Capture the cell that displays the provided text and extract its [x, y] central coordinate. 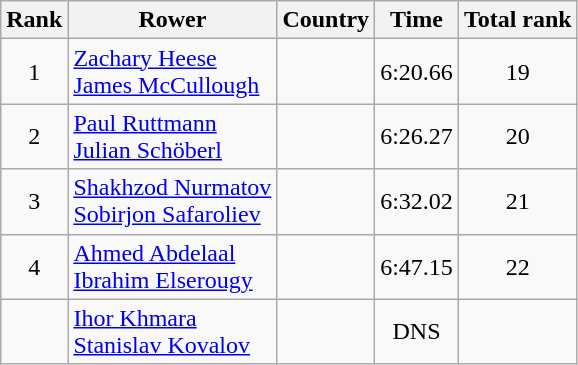
Ahmed AbdelaalIbrahim Elserougy [172, 266]
20 [518, 136]
1 [34, 72]
6:20.66 [417, 72]
21 [518, 202]
Rower [172, 20]
Zachary HeeseJames McCullough [172, 72]
Shakhzod NurmatovSobirjon Safaroliev [172, 202]
Rank [34, 20]
Country [326, 20]
Time [417, 20]
2 [34, 136]
6:47.15 [417, 266]
4 [34, 266]
6:26.27 [417, 136]
DNS [417, 332]
3 [34, 202]
19 [518, 72]
Paul RuttmannJulian Schöberl [172, 136]
Total rank [518, 20]
22 [518, 266]
Ihor KhmaraStanislav Kovalov [172, 332]
6:32.02 [417, 202]
